For the text-containing cell, return its midpoint in [X, Y] coordinate format. 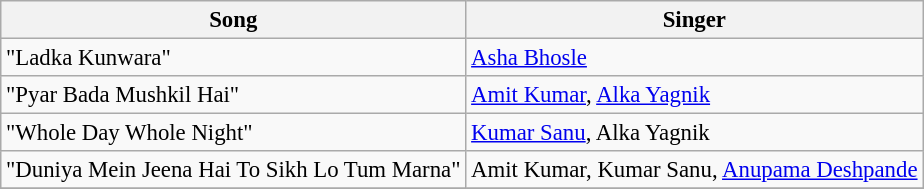
Singer [694, 20]
Song [234, 20]
Amit Kumar, Alka Yagnik [694, 95]
"Whole Day Whole Night" [234, 133]
"Ladka Kunwara" [234, 58]
Amit Kumar, Kumar Sanu, Anupama Deshpande [694, 170]
Asha Bhosle [694, 58]
"Pyar Bada Mushkil Hai" [234, 95]
Kumar Sanu, Alka Yagnik [694, 133]
"Duniya Mein Jeena Hai To Sikh Lo Tum Marna" [234, 170]
